Return [x, y] of the center of cell containing provided text 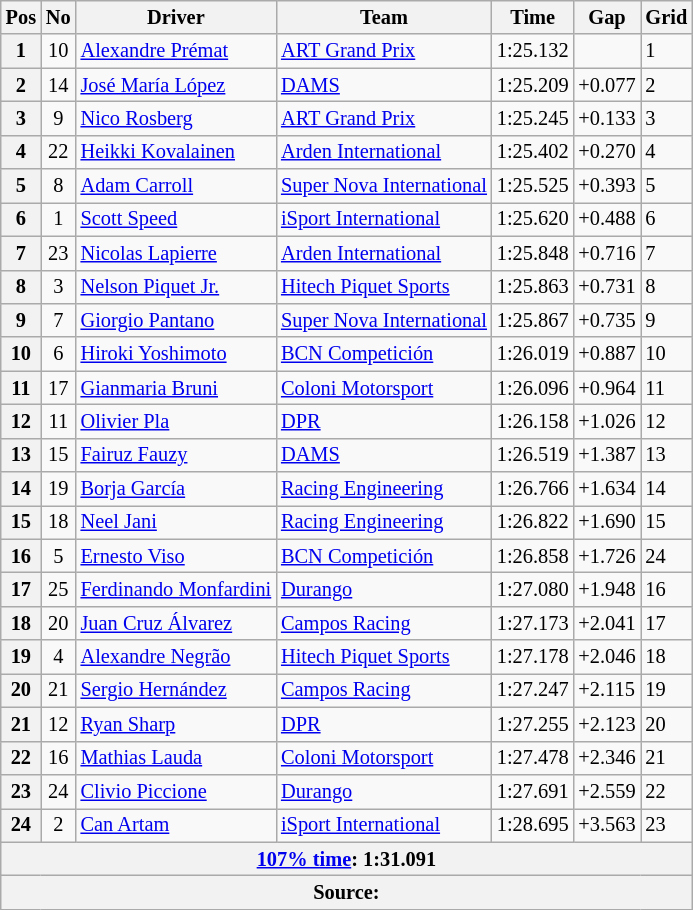
+3.563 [606, 825]
1:25.209 [533, 85]
Mathias Lauda [176, 758]
+0.270 [606, 152]
+2.046 [606, 657]
Ryan Sharp [176, 724]
1:27.255 [533, 724]
Adam Carroll [176, 186]
+2.346 [606, 758]
Juan Cruz Álvarez [176, 623]
1:25.132 [533, 51]
+1.634 [606, 489]
Fairuz Fauzy [176, 455]
1:25.620 [533, 219]
1:25.867 [533, 320]
+0.716 [606, 253]
1:25.848 [533, 253]
+1.948 [606, 589]
+2.115 [606, 690]
Ernesto Viso [176, 556]
1:26.096 [533, 388]
1:26.158 [533, 421]
Nico Rosberg [176, 118]
+1.726 [606, 556]
Giorgio Pantano [176, 320]
1:26.019 [533, 354]
Driver [176, 17]
1:27.247 [533, 690]
Time [533, 17]
Olivier Pla [176, 421]
Alexandre Prémat [176, 51]
1:27.478 [533, 758]
Team [384, 17]
+1.387 [606, 455]
1:26.519 [533, 455]
Source: [346, 892]
+0.488 [606, 219]
25 [58, 589]
Heikki Kovalainen [176, 152]
1:25.402 [533, 152]
1:28.695 [533, 825]
Grid [667, 17]
107% time: 1:31.091 [346, 859]
1:26.766 [533, 489]
+0.133 [606, 118]
Alexandre Negrão [176, 657]
1:26.822 [533, 522]
+0.393 [606, 186]
+0.887 [606, 354]
Clivio Piccione [176, 791]
1:26.858 [533, 556]
1:27.691 [533, 791]
1:27.178 [533, 657]
Sergio Hernández [176, 690]
1:25.863 [533, 287]
Pos [21, 17]
+0.731 [606, 287]
+2.123 [606, 724]
Ferdinando Monfardini [176, 589]
Nelson Piquet Jr. [176, 287]
+0.964 [606, 388]
1:25.525 [533, 186]
Scott Speed [176, 219]
1:27.080 [533, 589]
+0.735 [606, 320]
Gianmaria Bruni [176, 388]
Borja García [176, 489]
Hiroki Yoshimoto [176, 354]
Nicolas Lapierre [176, 253]
No [58, 17]
+1.690 [606, 522]
José María López [176, 85]
1:27.173 [533, 623]
Neel Jani [176, 522]
+1.026 [606, 421]
Gap [606, 17]
+2.041 [606, 623]
+0.077 [606, 85]
+2.559 [606, 791]
Can Artam [176, 825]
1:25.245 [533, 118]
